Detect which cell encompasses the target text, then output its (X, Y) center coordinate. 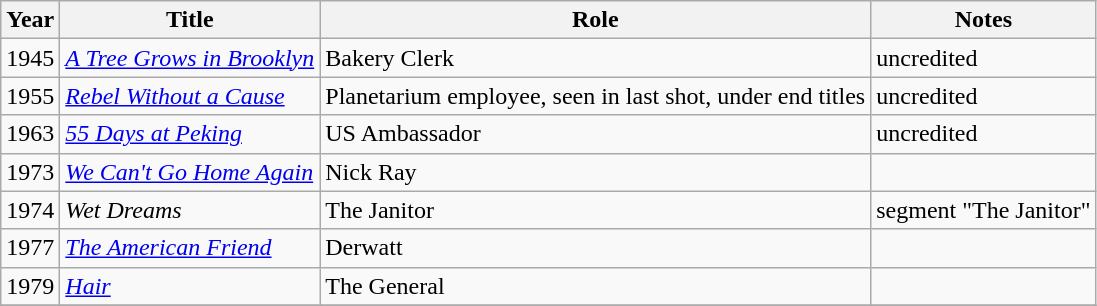
segment "The Janitor" (984, 210)
Derwatt (596, 248)
The Janitor (596, 210)
Hair (190, 286)
1955 (30, 96)
Role (596, 20)
Planetarium employee, seen in last shot, under end titles (596, 96)
The American Friend (190, 248)
Year (30, 20)
We Can't Go Home Again (190, 172)
1974 (30, 210)
The General (596, 286)
Nick Ray (596, 172)
55 Days at Peking (190, 134)
Rebel Without a Cause (190, 96)
Wet Dreams (190, 210)
1963 (30, 134)
1977 (30, 248)
1979 (30, 286)
Title (190, 20)
1973 (30, 172)
Bakery Clerk (596, 58)
Notes (984, 20)
US Ambassador (596, 134)
1945 (30, 58)
A Tree Grows in Brooklyn (190, 58)
